Extract the (X, Y) coordinate from the center of the cell holding the provided text.  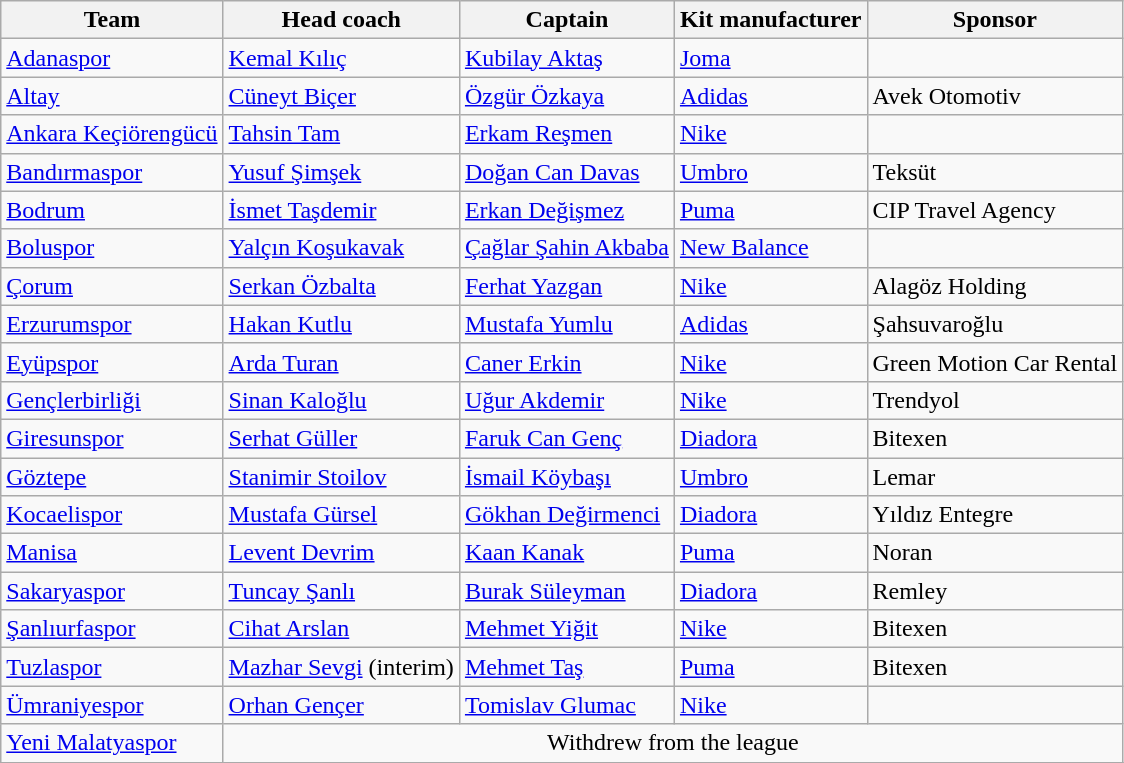
Kubilay Aktaş (566, 58)
Withdrew from the league (673, 743)
Kocaelispor (112, 515)
Bodrum (112, 210)
Erkam Reşmen (566, 134)
Ankara Keçiörengücü (112, 134)
Boluspor (112, 248)
Çorum (112, 286)
Levent Devrim (341, 553)
Adanaspor (112, 58)
Head coach (341, 20)
Teksüt (995, 172)
Avek Otomotiv (995, 96)
Tomislav Glumac (566, 705)
Erzurumspor (112, 324)
Serkan Özbalta (341, 286)
New Balance (770, 248)
Arda Turan (341, 362)
Tuncay Şanlı (341, 591)
İsmet Taşdemir (341, 210)
CIP Travel Agency (995, 210)
Mazhar Sevgi (interim) (341, 667)
Ferhat Yazgan (566, 286)
Gençlerbirliği (112, 400)
Yalçın Koşukavak (341, 248)
Cüneyt Biçer (341, 96)
Yusuf Şimşek (341, 172)
Gökhan Değirmenci (566, 515)
Kemal Kılıç (341, 58)
Mehmet Yiğit (566, 629)
Uğur Akdemir (566, 400)
Hakan Kutlu (341, 324)
Alagöz Holding (995, 286)
Altay (112, 96)
Captain (566, 20)
Tahsin Tam (341, 134)
Lemar (995, 477)
Göztepe (112, 477)
Çağlar Şahin Akbaba (566, 248)
Bandırmaspor (112, 172)
Noran (995, 553)
Team (112, 20)
Doğan Can Davas (566, 172)
Serhat Güller (341, 438)
Erkan Değişmez (566, 210)
Eyüpspor (112, 362)
Trendyol (995, 400)
Stanimir Stoilov (341, 477)
İsmail Köybaşı (566, 477)
Sponsor (995, 20)
Tuzlaspor (112, 667)
Kaan Kanak (566, 553)
Ümraniyespor (112, 705)
Cihat Arslan (341, 629)
Kit manufacturer (770, 20)
Burak Süleyman (566, 591)
Remley (995, 591)
Mustafa Yumlu (566, 324)
Sinan Kaloğlu (341, 400)
Yeni Malatyaspor (112, 743)
Green Motion Car Rental (995, 362)
Sakaryaspor (112, 591)
Şanlıurfaspor (112, 629)
Manisa (112, 553)
Yıldız Entegre (995, 515)
Joma (770, 58)
Özgür Özkaya (566, 96)
Mustafa Gürsel (341, 515)
Giresunspor (112, 438)
Orhan Gençer (341, 705)
Şahsuvaroğlu (995, 324)
Faruk Can Genç (566, 438)
Caner Erkin (566, 362)
Mehmet Taş (566, 667)
